Identify which cell holds the provided text, then report its (x, y) central coordinate. 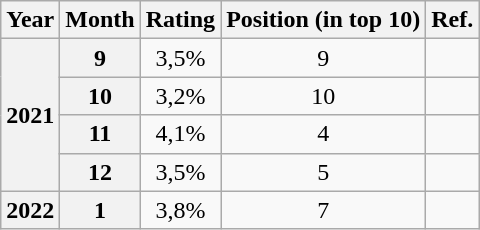
3,2% (180, 96)
3,8% (180, 210)
7 (324, 210)
11 (100, 134)
4 (324, 134)
1 (100, 210)
12 (100, 172)
2021 (30, 115)
Rating (180, 20)
Ref. (452, 20)
2022 (30, 210)
4,1% (180, 134)
Position (in top 10) (324, 20)
Month (100, 20)
Year (30, 20)
5 (324, 172)
